Scan for the cell matching the given text and deliver its (x, y) coordinate at center. 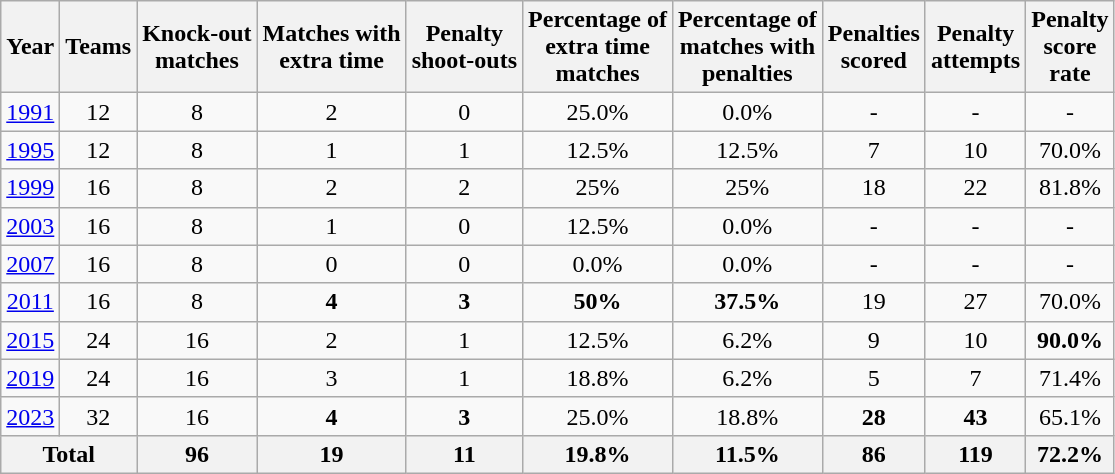
1999 (30, 188)
1991 (30, 112)
86 (874, 454)
43 (975, 416)
2023 (30, 416)
81.8% (1070, 188)
71.4% (1070, 378)
Penaltyshoot-outs (464, 47)
Total (69, 454)
Teams (98, 47)
90.0% (1070, 340)
2011 (30, 302)
96 (197, 454)
28 (874, 416)
19.8% (598, 454)
Penaltyattempts (975, 47)
Knock-outmatches (197, 47)
2007 (30, 264)
37.5% (747, 302)
50% (598, 302)
5 (874, 378)
11 (464, 454)
32 (98, 416)
Penalty score rate (1070, 47)
72.2% (1070, 454)
Year (30, 47)
2015 (30, 340)
65.1% (1070, 416)
Percentage ofmatches with penalties (747, 47)
2019 (30, 378)
Matches with extra time (332, 47)
9 (874, 340)
Penaltiesscored (874, 47)
18 (874, 188)
27 (975, 302)
119 (975, 454)
22 (975, 188)
11.5% (747, 454)
2003 (30, 226)
1995 (30, 150)
Percentage ofextra timematches (598, 47)
